For the text-containing cell, return its midpoint in (X, Y) coordinate format. 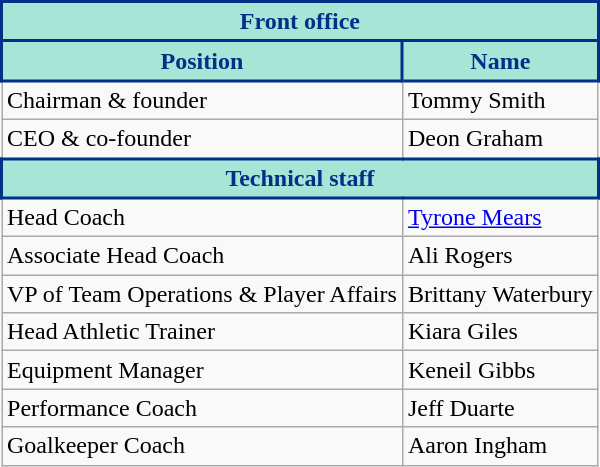
Tyrone Mears (500, 218)
Technical staff (300, 178)
Chairman & founder (202, 100)
Front office (300, 22)
Goalkeeper Coach (202, 446)
Brittany Waterbury (500, 294)
Aaron Ingham (500, 446)
Name (500, 61)
CEO & co-founder (202, 138)
Head Athletic Trainer (202, 332)
Equipment Manager (202, 370)
Kiara Giles (500, 332)
Position (202, 61)
Ali Rogers (500, 256)
Head Coach (202, 218)
Deon Graham (500, 138)
Performance Coach (202, 408)
Jeff Duarte (500, 408)
VP of Team Operations & Player Affairs (202, 294)
Associate Head Coach (202, 256)
Keneil Gibbs (500, 370)
Tommy Smith (500, 100)
